For the text-containing cell, return its midpoint in (X, Y) coordinate format. 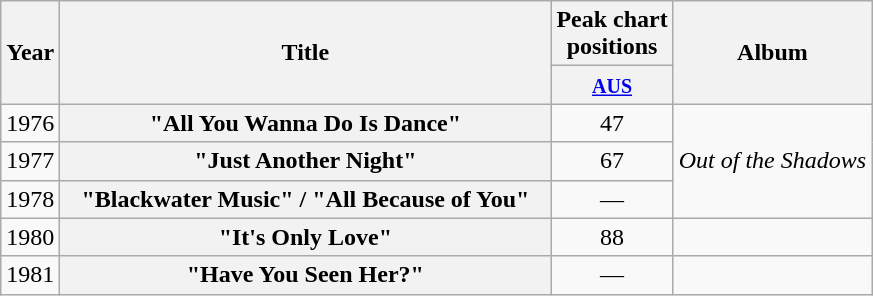
Year (30, 52)
Peak chartpositions (612, 34)
"Have You Seen Her?" (306, 275)
Album (772, 52)
1977 (30, 161)
"Blackwater Music" / "All Because of You" (306, 199)
"Just Another Night" (306, 161)
1981 (30, 275)
47 (612, 123)
"All You Wanna Do Is Dance" (306, 123)
67 (612, 161)
1980 (30, 237)
"It's Only Love" (306, 237)
1976 (30, 123)
Out of the Shadows (772, 161)
Title (306, 52)
1978 (30, 199)
AUS (612, 85)
88 (612, 237)
